Pinpoint the cell where the given text exists, returning its (X, Y) midpoint coordinate. 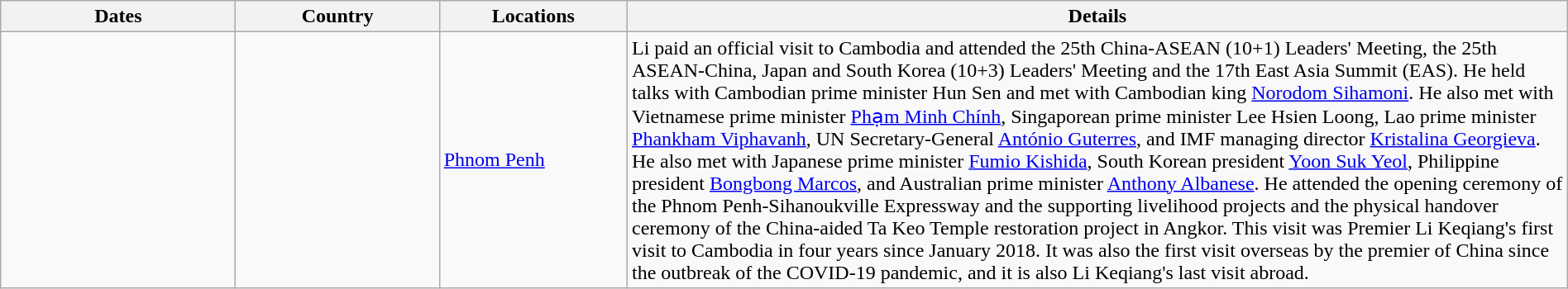
Phnom Penh (533, 160)
Locations (533, 17)
Details (1098, 17)
Dates (118, 17)
Country (337, 17)
